Scan for the cell matching the given text and deliver its (x, y) coordinate at center. 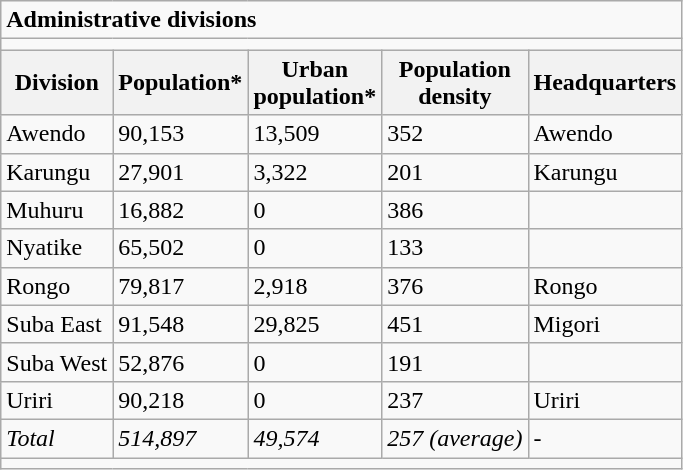
90,218 (180, 400)
Administrative divisions (342, 20)
49,574 (315, 438)
514,897 (180, 438)
Muhuru (57, 210)
Nyatike (57, 248)
90,153 (180, 134)
191 (455, 362)
376 (455, 286)
Population* (180, 82)
386 (455, 210)
Headquarters (605, 82)
65,502 (180, 248)
2,918 (315, 286)
13,509 (315, 134)
27,901 (180, 172)
29,825 (315, 324)
Division (57, 82)
Suba East (57, 324)
Populationdensity (455, 82)
3,322 (315, 172)
16,882 (180, 210)
257 (average) (455, 438)
451 (455, 324)
201 (455, 172)
133 (455, 248)
237 (455, 400)
Migori (605, 324)
Urbanpopulation* (315, 82)
352 (455, 134)
91,548 (180, 324)
Suba West (57, 362)
79,817 (180, 286)
52,876 (180, 362)
- (605, 438)
Total (57, 438)
